Capture the cell that displays the provided text and extract its (X, Y) central coordinate. 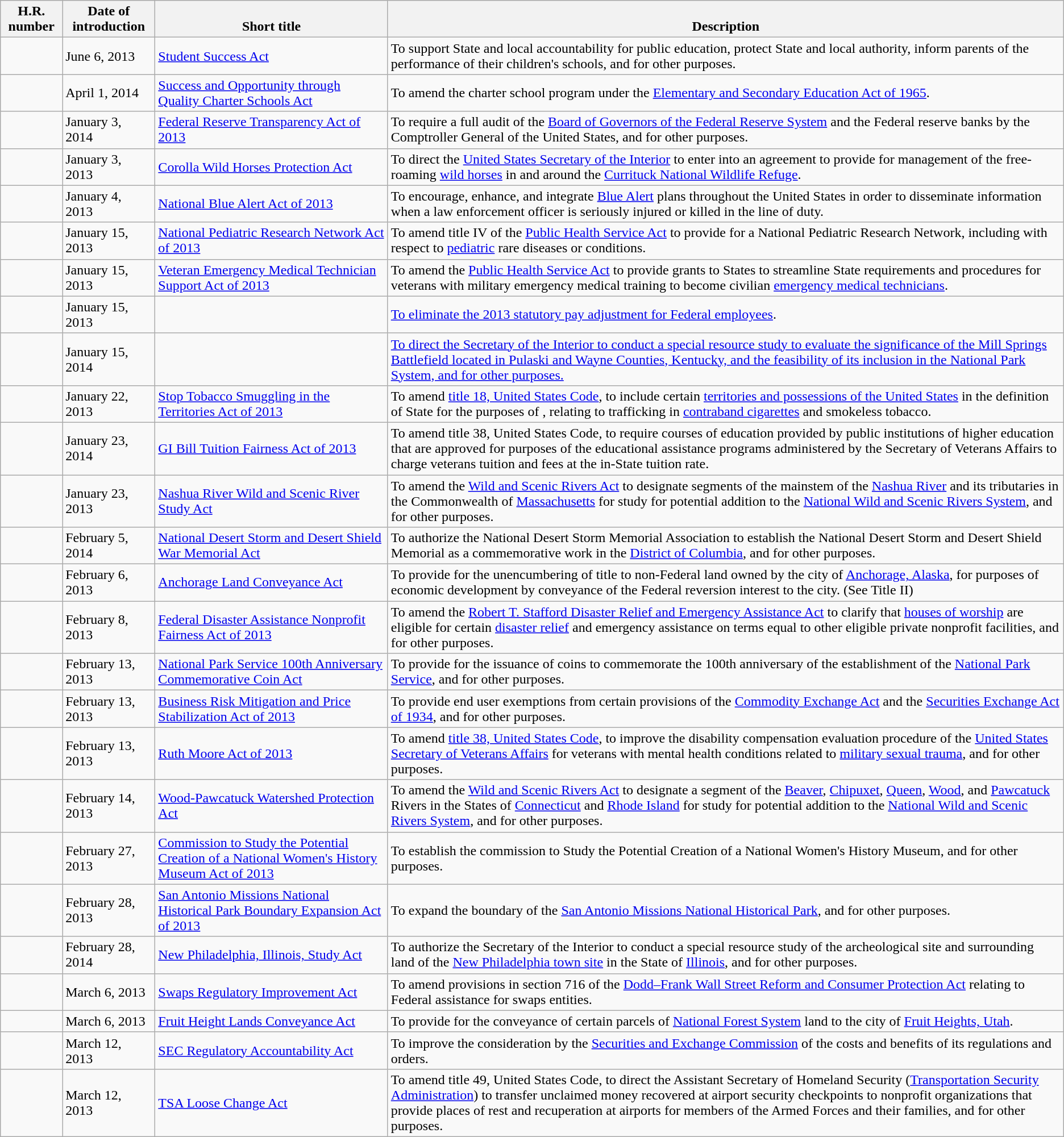
GI Bill Tuition Fairness Act of 2013 (272, 448)
Anchorage Land Conveyance Act (272, 583)
April 1, 2014 (109, 93)
TSA Loose Change Act (272, 1102)
Federal Reserve Transparency Act of 2013 (272, 130)
Business Risk Mitigation and Price Stabilization Act of 2013 (272, 709)
To expand the boundary of the San Antonio Missions National Historical Park, and for other purposes. (725, 910)
January 22, 2013 (109, 403)
Ruth Moore Act of 2013 (272, 753)
Fruit Height Lands Conveyance Act (272, 1021)
Short title (272, 19)
February 14, 2013 (109, 806)
To provide for the issuance of coins to commemorate the 100th anniversary of the establishment of the National Park Service, and for other purposes. (725, 672)
January 4, 2013 (109, 203)
San Antonio Missions National Historical Park Boundary Expansion Act of 2013 (272, 910)
February 28, 2013 (109, 910)
February 5, 2014 (109, 545)
February 6, 2013 (109, 583)
New Philadelphia, Illinois, Study Act (272, 955)
SEC Regulatory Accountability Act (272, 1050)
Veteran Emergency Medical Technician Support Act of 2013 (272, 277)
Commission to Study the Potential Creation of a National Women's History Museum Act of 2013 (272, 858)
Success and Opportunity through Quality Charter Schools Act (272, 93)
National Pediatric Research Network Act of 2013 (272, 241)
To provide for the conveyance of certain parcels of National Forest System land to the city of Fruit Heights, Utah. (725, 1021)
January 15, 2014 (109, 359)
Federal Disaster Assistance Nonprofit Fairness Act of 2013 (272, 627)
H.R. number (32, 19)
Nashua River Wild and Scenic River Study Act (272, 501)
February 27, 2013 (109, 858)
Corolla Wild Horses Protection Act (272, 167)
January 3, 2013 (109, 167)
Date of introduction (109, 19)
February 28, 2014 (109, 955)
January 3, 2014 (109, 130)
Stop Tobacco Smuggling in the Territories Act of 2013 (272, 403)
June 6, 2013 (109, 56)
To amend the charter school program under the Elementary and Secondary Education Act of 1965. (725, 93)
National Blue Alert Act of 2013 (272, 203)
Description (725, 19)
January 23, 2014 (109, 448)
February 8, 2013 (109, 627)
To eliminate the 2013 statutory pay adjustment for Federal employees. (725, 315)
To establish the commission to Study the Potential Creation of a National Women's History Museum, and for other purposes. (725, 858)
Wood-Pawcatuck Watershed Protection Act (272, 806)
National Desert Storm and Desert Shield War Memorial Act (272, 545)
To improve the consideration by the Securities and Exchange Commission of the costs and benefits of its regulations and orders. (725, 1050)
To provide end user exemptions from certain provisions of the Commodity Exchange Act and the Securities Exchange Act of 1934, and for other purposes. (725, 709)
Swaps Regulatory Improvement Act (272, 992)
January 23, 2013 (109, 501)
Student Success Act (272, 56)
National Park Service 100th Anniversary Commemorative Coin Act (272, 672)
